Find where the given text appears and provide that cell's center as [x, y] coordinate. 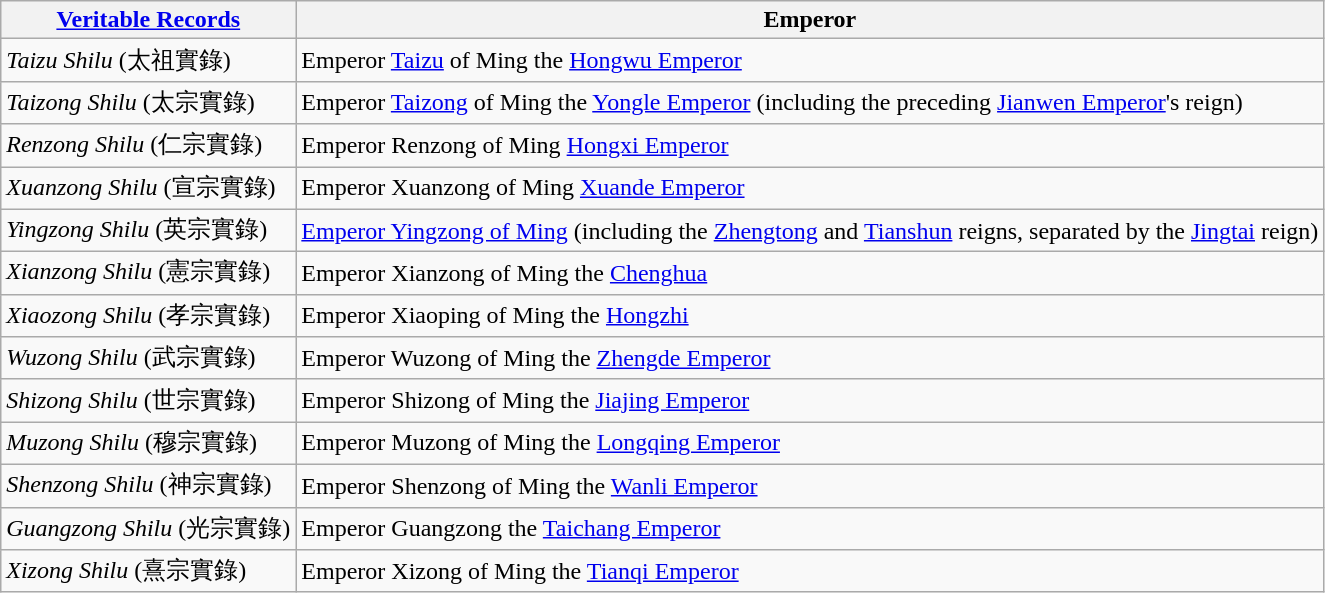
Emperor Taizu of Ming the Hongwu Emperor [810, 60]
Wuzong Shilu (武宗實錄) [148, 358]
Emperor [810, 20]
Emperor Muzong of Ming the Longqing Emperor [810, 444]
Emperor Shizong of Ming the Jiajing Emperor [810, 400]
Emperor Yingzong of Ming (including the Zhengtong and Tianshun reigns, separated by the Jingtai reign) [810, 230]
Emperor Xuanzong of Ming Xuande Emperor [810, 188]
Renzong Shilu (仁宗實錄) [148, 146]
Emperor Renzong of Ming Hongxi Emperor [810, 146]
Emperor Shenzong of Ming the Wanli Emperor [810, 486]
Taizong Shilu (太宗實錄) [148, 102]
Guangzong Shilu (光宗實錄) [148, 528]
Xiaozong Shilu (孝宗實錄) [148, 316]
Shizong Shilu (世宗實錄) [148, 400]
Emperor Wuzong of Ming the Zhengde Emperor [810, 358]
Xianzong Shilu (憲宗實錄) [148, 274]
Emperor Xianzong of Ming the Chenghua [810, 274]
Yingzong Shilu (英宗實錄) [148, 230]
Emperor Xiaoping of Ming the Hongzhi [810, 316]
Taizu Shilu (太祖實錄) [148, 60]
Veritable Records [148, 20]
Xuanzong Shilu (宣宗實錄) [148, 188]
Xizong Shilu (熹宗實錄) [148, 572]
Shenzong Shilu (神宗實錄) [148, 486]
Emperor Xizong of Ming the Tianqi Emperor [810, 572]
Emperor Taizong of Ming the Yongle Emperor (including the preceding Jianwen Emperor's reign) [810, 102]
Muzong Shilu (穆宗實錄) [148, 444]
Emperor Guangzong the Taichang Emperor [810, 528]
